Locate the cell with the specified text and output its (x, y) center coordinate. 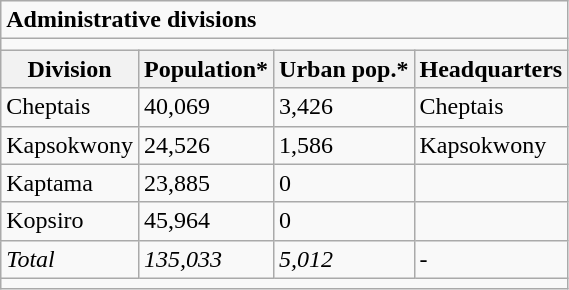
Division (70, 69)
Kaptama (70, 183)
Administrative divisions (284, 20)
23,885 (206, 183)
Headquarters (491, 69)
45,964 (206, 221)
135,033 (206, 259)
24,526 (206, 145)
5,012 (344, 259)
- (491, 259)
Kopsiro (70, 221)
1,586 (344, 145)
40,069 (206, 107)
Urban pop.* (344, 69)
Total (70, 259)
3,426 (344, 107)
Population* (206, 69)
